Return (X, Y) of the center of cell containing provided text 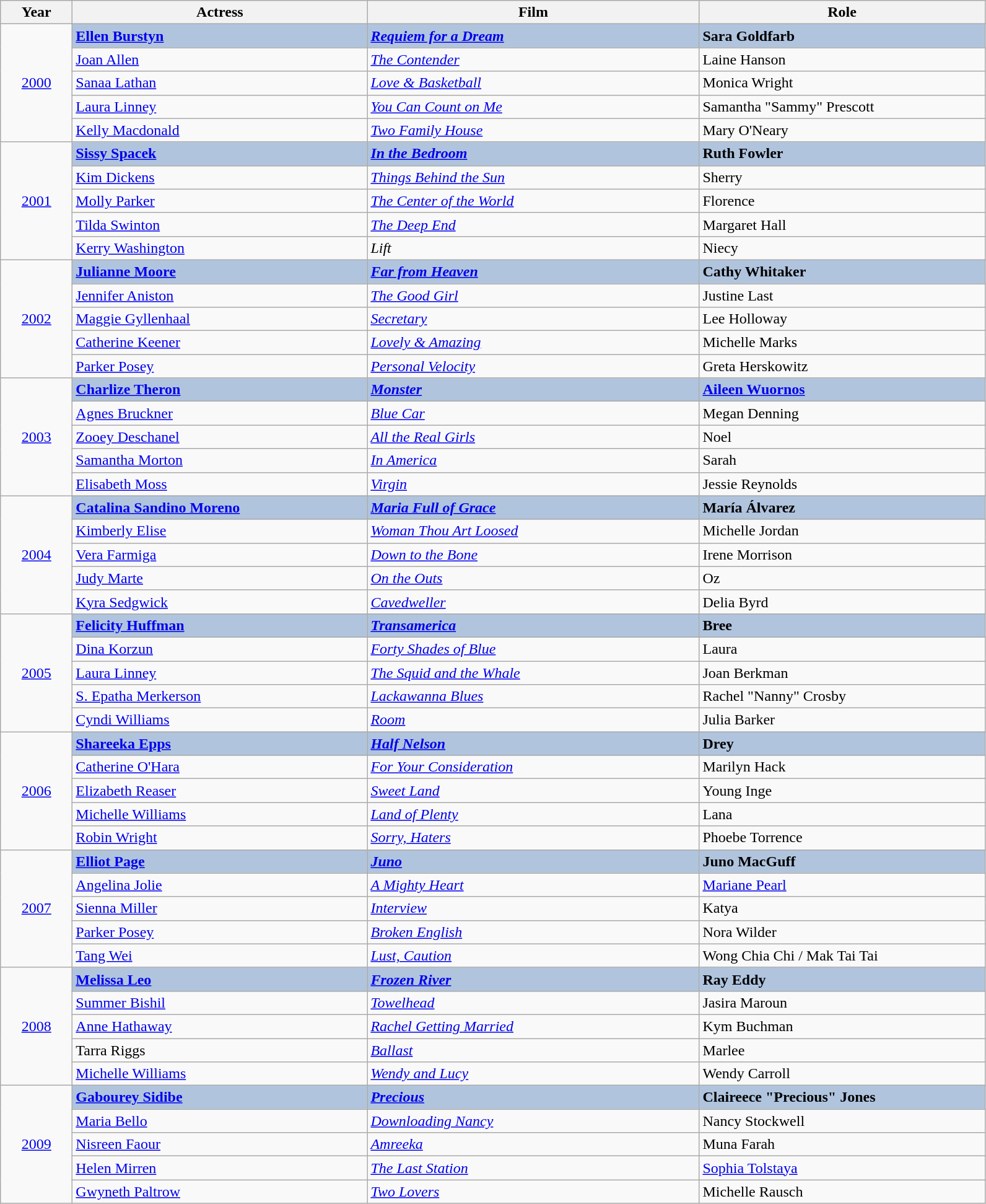
Room (533, 720)
Nancy Stockwell (842, 1121)
You Can Count on Me (533, 107)
Cathy Whitaker (842, 271)
Laura (842, 649)
Felicity Huffman (220, 625)
Dina Korzun (220, 649)
Lee Holloway (842, 319)
2007 (37, 908)
Sissy Spacek (220, 154)
Lift (533, 248)
Tarra Riggs (220, 1050)
On the Outs (533, 578)
Catalina Sandino Moreno (220, 508)
Sophia Tolstaya (842, 1168)
Virgin (533, 484)
Kyra Sedgwick (220, 602)
Tang Wei (220, 956)
Two Family House (533, 130)
2000 (37, 83)
Phoebe Torrence (842, 838)
Two Lovers (533, 1192)
Far from Heaven (533, 271)
In the Bedroom (533, 154)
S. Epatha Merkerson (220, 696)
Justine Last (842, 296)
Jennifer Aniston (220, 296)
Shareeka Epps (220, 744)
Niecy (842, 248)
Helen Mirren (220, 1168)
Young Inge (842, 791)
Maggie Gyllenhaal (220, 319)
In America (533, 460)
Elisabeth Moss (220, 484)
Love & Basketball (533, 83)
Sara Goldfarb (842, 36)
Sweet Land (533, 791)
Samantha Morton (220, 460)
Charlize Theron (220, 390)
Ballast (533, 1050)
The Contender (533, 59)
Catherine Keener (220, 343)
Angelina Jolie (220, 885)
Broken English (533, 932)
Claireece "Precious" Jones (842, 1097)
2005 (37, 672)
Half Nelson (533, 744)
The Squid and the Whale (533, 672)
Megan Denning (842, 413)
Woman Thou Art Loosed (533, 531)
Michelle Jordan (842, 531)
Maria Full of Grace (533, 508)
Michelle Rausch (842, 1192)
Ruth Fowler (842, 154)
2006 (37, 791)
The Last Station (533, 1168)
Towelhead (533, 1003)
Wendy and Lucy (533, 1074)
2009 (37, 1145)
Samantha "Sammy" Prescott (842, 107)
Florence (842, 201)
Lana (842, 814)
For Your Consideration (533, 767)
A Mighty Heart (533, 885)
Vera Farmiga (220, 555)
Marilyn Hack (842, 767)
2008 (37, 1026)
Frozen River (533, 979)
Amreeka (533, 1145)
The Good Girl (533, 296)
Catherine O'Hara (220, 767)
Kimberly Elise (220, 531)
Downloading Nancy (533, 1121)
Mary O'Neary (842, 130)
Role (842, 12)
Kym Buchman (842, 1026)
Greta Herskowitz (842, 366)
Personal Velocity (533, 366)
Jessie Reynolds (842, 484)
Transamerica (533, 625)
Laine Hanson (842, 59)
Nisreen Faour (220, 1145)
Juno MacGuff (842, 861)
Jasira Maroun (842, 1003)
The Center of the World (533, 201)
Lovely & Amazing (533, 343)
Ray Eddy (842, 979)
Gabourey Sidibe (220, 1097)
Land of Plenty (533, 814)
Julianne Moore (220, 271)
Year (37, 12)
Agnes Bruckner (220, 413)
Cavedweller (533, 602)
Mariane Pearl (842, 885)
Sorry, Haters (533, 838)
Anne Hathaway (220, 1026)
The Deep End (533, 224)
Irene Morrison (842, 555)
2004 (37, 555)
Secretary (533, 319)
Precious (533, 1097)
Delia Byrd (842, 602)
Judy Marte (220, 578)
Sienna Miller (220, 908)
Bree (842, 625)
Forty Shades of Blue (533, 649)
Julia Barker (842, 720)
Kim Dickens (220, 177)
Blue Car (533, 413)
Marlee (842, 1050)
Elizabeth Reaser (220, 791)
Sanaa Lathan (220, 83)
Lust, Caution (533, 956)
Actress (220, 12)
Elliot Page (220, 861)
Requiem for a Dream (533, 36)
Muna Farah (842, 1145)
2003 (37, 437)
Juno (533, 861)
Oz (842, 578)
Lackawanna Blues (533, 696)
Nora Wilder (842, 932)
Drey (842, 744)
Wendy Carroll (842, 1074)
Rachel Getting Married (533, 1026)
Things Behind the Sun (533, 177)
Kelly Macdonald (220, 130)
Melissa Leo (220, 979)
Film (533, 12)
Cyndi Williams (220, 720)
Sarah (842, 460)
All the Real Girls (533, 437)
Maria Bello (220, 1121)
Tilda Swinton (220, 224)
Ellen Burstyn (220, 36)
María Álvarez (842, 508)
Summer Bishil (220, 1003)
Robin Wright (220, 838)
Michelle Marks (842, 343)
2002 (37, 319)
Kerry Washington (220, 248)
Molly Parker (220, 201)
Monica Wright (842, 83)
Down to the Bone (533, 555)
Monster (533, 390)
Joan Berkman (842, 672)
Noel (842, 437)
Katya (842, 908)
Gwyneth Paltrow (220, 1192)
Interview (533, 908)
Aileen Wuornos (842, 390)
Margaret Hall (842, 224)
Joan Allen (220, 59)
2001 (37, 201)
Rachel "Nanny" Crosby (842, 696)
Zooey Deschanel (220, 437)
Wong Chia Chi / Mak Tai Tai (842, 956)
Sherry (842, 177)
